Return [X, Y] of the center of cell containing provided text 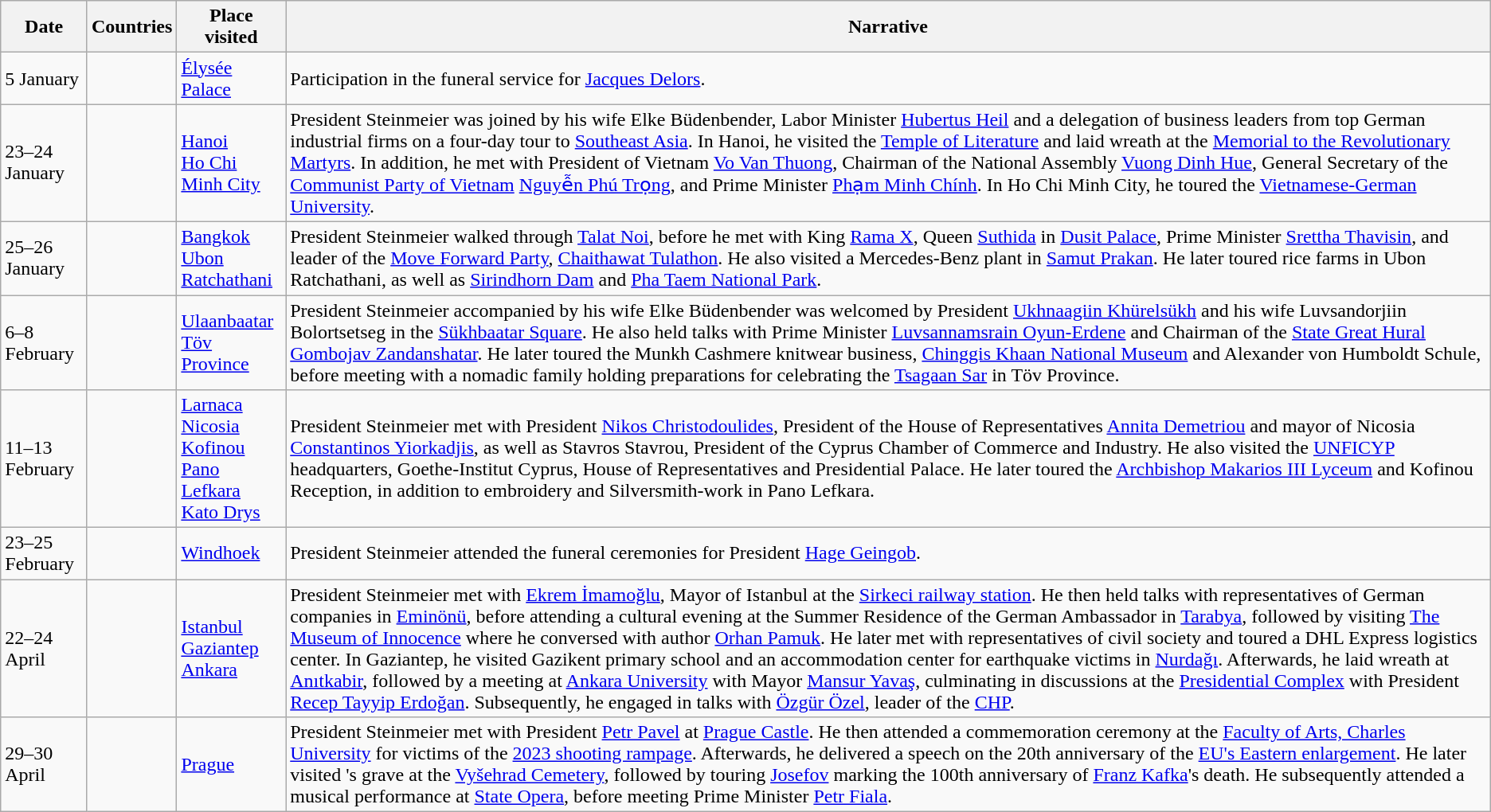
Participation in the funeral service for Jacques Delors. [889, 78]
Windhoek [231, 554]
23–25 February [45, 554]
IstanbulGaziantepAnkara [231, 648]
Place visited [231, 27]
President Steinmeier attended the funeral ceremonies for President Hage Geingob. [889, 554]
22–24 April [45, 648]
UlaanbaatarTöv Province [231, 342]
29–30 April [45, 764]
Prague [231, 764]
23–24 January [45, 163]
HanoiHo Chi Minh City [231, 163]
BangkokUbon Ratchathani [231, 258]
Élysée Palace [231, 78]
LarnacaNicosiaKofinouPano LefkaraKato Drys [231, 459]
Narrative [889, 27]
Date [45, 27]
Countries [131, 27]
6–8 February [45, 342]
11–13 February [45, 459]
25–26 January [45, 258]
5 January [45, 78]
